Locate the cell with the specified text and output its [x, y] center coordinate. 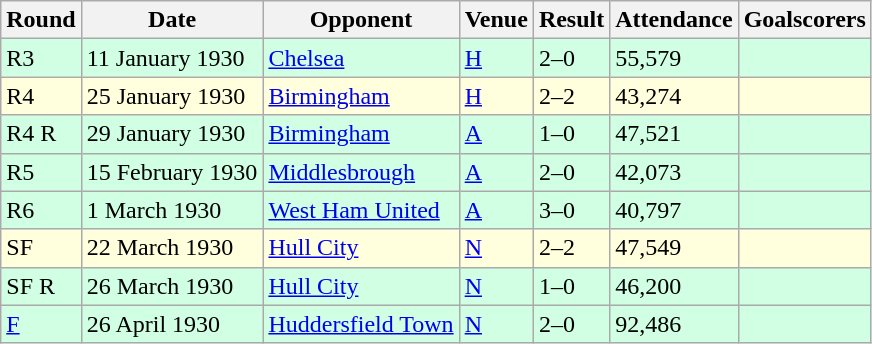
29 January 1930 [172, 134]
Result [571, 20]
Chelsea [361, 58]
11 January 1930 [172, 58]
47,521 [674, 134]
26 April 1930 [172, 324]
15 February 1930 [172, 172]
26 March 1930 [172, 286]
47,549 [674, 248]
22 March 1930 [172, 248]
R6 [41, 210]
43,274 [674, 96]
3–0 [571, 210]
Opponent [361, 20]
R4 R [41, 134]
F [41, 324]
92,486 [674, 324]
Attendance [674, 20]
Date [172, 20]
Round [41, 20]
55,579 [674, 58]
West Ham United [361, 210]
R3 [41, 58]
R4 [41, 96]
25 January 1930 [172, 96]
Huddersfield Town [361, 324]
SF [41, 248]
46,200 [674, 286]
Middlesbrough [361, 172]
Venue [496, 20]
1 March 1930 [172, 210]
SF R [41, 286]
42,073 [674, 172]
40,797 [674, 210]
R5 [41, 172]
Goalscorers [804, 20]
